Scan for the cell matching the given text and deliver its [x, y] coordinate at center. 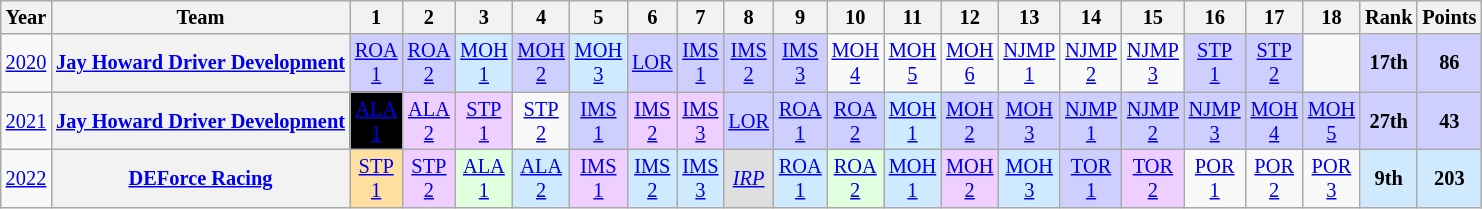
IRP [748, 178]
11 [912, 17]
Team [200, 17]
4 [542, 17]
Points [1449, 17]
Rank [1388, 17]
TOR1 [1091, 178]
15 [1153, 17]
2022 [26, 178]
7 [700, 17]
16 [1215, 17]
3 [484, 17]
86 [1449, 63]
14 [1091, 17]
13 [1029, 17]
2020 [26, 63]
1 [376, 17]
5 [598, 17]
8 [748, 17]
17 [1274, 17]
2 [430, 17]
POR3 [1332, 178]
17th [1388, 63]
27th [1388, 121]
POR2 [1274, 178]
POR1 [1215, 178]
9th [1388, 178]
9 [800, 17]
DEForce Racing [200, 178]
Year [26, 17]
10 [856, 17]
203 [1449, 178]
18 [1332, 17]
TOR2 [1153, 178]
12 [970, 17]
43 [1449, 121]
2021 [26, 121]
MOH6 [970, 63]
6 [652, 17]
